Return [X, Y] of the center of cell containing provided text 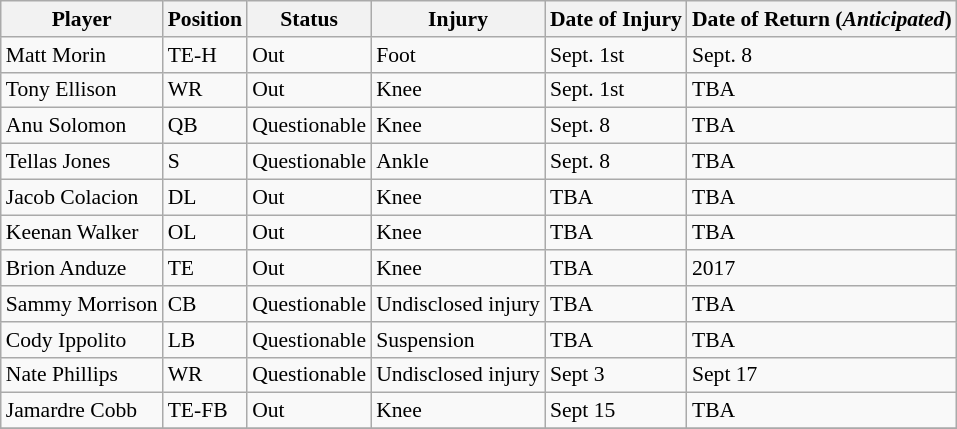
Matt Morin [82, 55]
Injury [458, 19]
Nate Phillips [82, 375]
Date of Return (Anticipated) [822, 19]
S [205, 162]
CB [205, 304]
Jamardre Cobb [82, 411]
Anu Solomon [82, 126]
2017 [822, 269]
TE-H [205, 55]
Sammy Morrison [82, 304]
LB [205, 340]
Keenan Walker [82, 233]
Sept 17 [822, 375]
QB [205, 126]
Date of Injury [616, 19]
TE-FB [205, 411]
Ankle [458, 162]
TE [205, 269]
Player [82, 19]
OL [205, 233]
Tony Ellison [82, 90]
Sept 15 [616, 411]
Status [309, 19]
DL [205, 197]
Jacob Colacion [82, 197]
Brion Anduze [82, 269]
Sept 3 [616, 375]
Foot [458, 55]
Suspension [458, 340]
Position [205, 19]
Cody Ippolito [82, 340]
Tellas Jones [82, 162]
